Determine the (X, Y) coordinate at the center of the cell enclosing the given text.  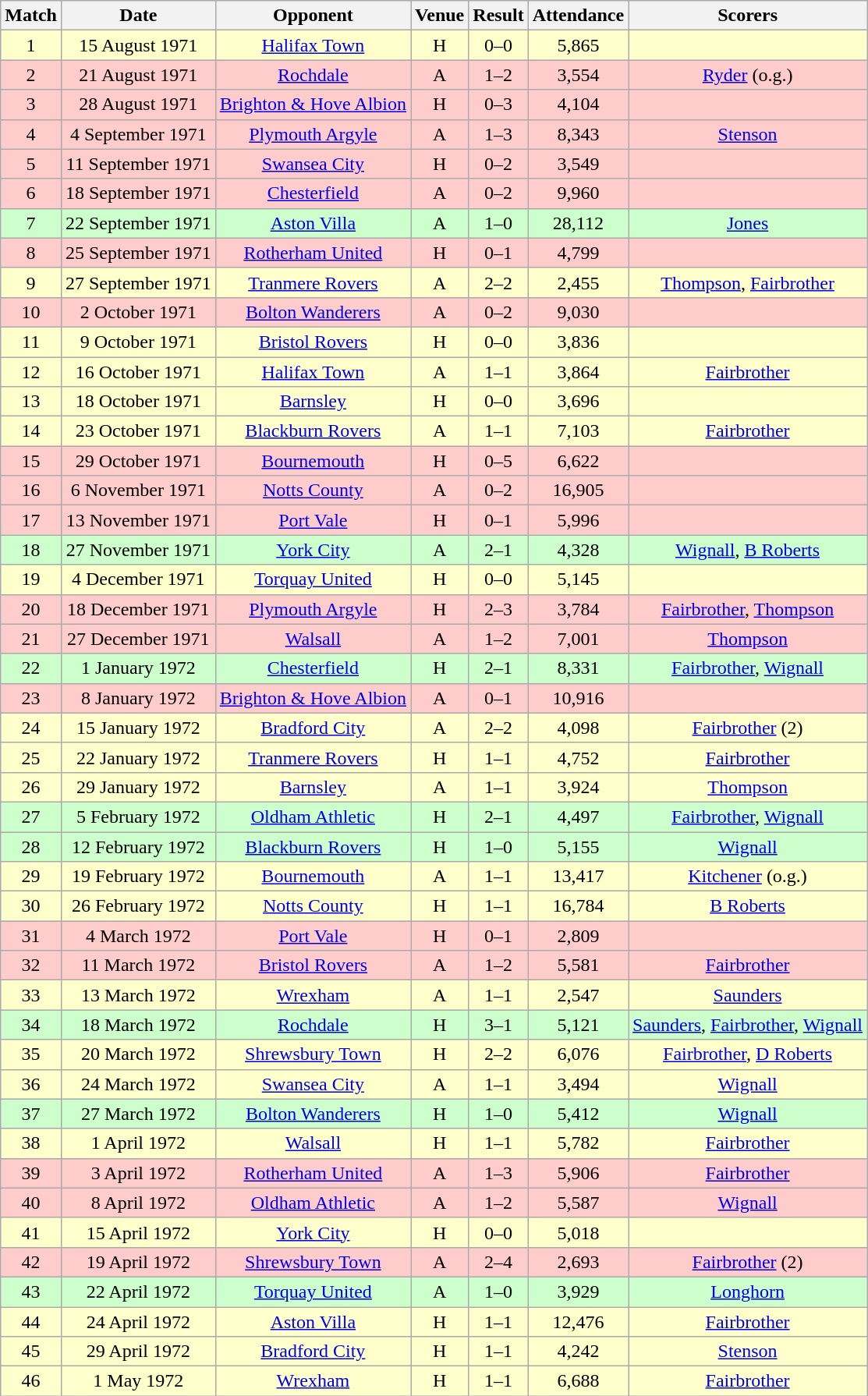
16,905 (578, 491)
35 (31, 1054)
20 (31, 609)
2 October 1971 (138, 312)
4 September 1971 (138, 134)
29 (31, 877)
3 April 1972 (138, 1173)
38 (31, 1143)
6 November 1971 (138, 491)
15 January 1972 (138, 728)
5,581 (578, 966)
3,836 (578, 342)
6,622 (578, 461)
3,554 (578, 75)
3,784 (578, 609)
12 February 1972 (138, 846)
0–5 (498, 461)
29 January 1972 (138, 787)
19 February 1972 (138, 877)
2,455 (578, 282)
Attendance (578, 16)
4,104 (578, 105)
40 (31, 1203)
15 August 1971 (138, 45)
Opponent (313, 16)
Ryder (o.g.) (748, 75)
16,784 (578, 906)
Saunders, Fairbrother, Wignall (748, 1025)
9,960 (578, 193)
10,916 (578, 698)
15 April 1972 (138, 1232)
28,112 (578, 223)
Thompson, Fairbrother (748, 282)
29 October 1971 (138, 461)
6,076 (578, 1054)
18 (31, 550)
4 December 1971 (138, 579)
9 October 1971 (138, 342)
8 April 1972 (138, 1203)
5 February 1972 (138, 817)
4 March 1972 (138, 936)
24 (31, 728)
3,924 (578, 787)
7,001 (578, 639)
41 (31, 1232)
Date (138, 16)
22 January 1972 (138, 757)
Wignall, B Roberts (748, 550)
1 April 1972 (138, 1143)
39 (31, 1173)
18 December 1971 (138, 609)
18 October 1971 (138, 402)
6,688 (578, 1381)
25 (31, 757)
28 August 1971 (138, 105)
3,696 (578, 402)
Jones (748, 223)
3 (31, 105)
18 March 1972 (138, 1025)
36 (31, 1084)
26 February 1972 (138, 906)
3,494 (578, 1084)
2 (31, 75)
4,497 (578, 817)
24 March 1972 (138, 1084)
5 (31, 164)
5,996 (578, 520)
10 (31, 312)
5,145 (578, 579)
1 January 1972 (138, 668)
13,417 (578, 877)
7 (31, 223)
2–3 (498, 609)
5,865 (578, 45)
5,782 (578, 1143)
1 May 1972 (138, 1381)
24 April 1972 (138, 1322)
23 (31, 698)
Result (498, 16)
44 (31, 1322)
4,328 (578, 550)
27 December 1971 (138, 639)
11 (31, 342)
8 January 1972 (138, 698)
16 October 1971 (138, 372)
27 November 1971 (138, 550)
9 (31, 282)
4,752 (578, 757)
32 (31, 966)
5,412 (578, 1114)
26 (31, 787)
2–4 (498, 1262)
7,103 (578, 431)
16 (31, 491)
30 (31, 906)
27 September 1971 (138, 282)
27 March 1972 (138, 1114)
9,030 (578, 312)
0–3 (498, 105)
19 (31, 579)
4,098 (578, 728)
3,549 (578, 164)
2,547 (578, 995)
21 (31, 639)
2,809 (578, 936)
3,864 (578, 372)
18 September 1971 (138, 193)
31 (31, 936)
Match (31, 16)
8,331 (578, 668)
22 April 1972 (138, 1291)
21 August 1971 (138, 75)
1 (31, 45)
42 (31, 1262)
8 (31, 253)
28 (31, 846)
8,343 (578, 134)
27 (31, 817)
45 (31, 1352)
33 (31, 995)
5,018 (578, 1232)
13 (31, 402)
12,476 (578, 1322)
Scorers (748, 16)
29 April 1972 (138, 1352)
23 October 1971 (138, 431)
13 November 1971 (138, 520)
22 September 1971 (138, 223)
12 (31, 372)
19 April 1972 (138, 1262)
6 (31, 193)
20 March 1972 (138, 1054)
Longhorn (748, 1291)
25 September 1971 (138, 253)
17 (31, 520)
3,929 (578, 1291)
5,121 (578, 1025)
11 March 1972 (138, 966)
3–1 (498, 1025)
5,155 (578, 846)
11 September 1971 (138, 164)
37 (31, 1114)
Kitchener (o.g.) (748, 877)
14 (31, 431)
5,906 (578, 1173)
4 (31, 134)
43 (31, 1291)
4,242 (578, 1352)
Fairbrother, Thompson (748, 609)
34 (31, 1025)
2,693 (578, 1262)
B Roberts (748, 906)
Saunders (748, 995)
13 March 1972 (138, 995)
4,799 (578, 253)
5,587 (578, 1203)
46 (31, 1381)
Venue (440, 16)
15 (31, 461)
22 (31, 668)
Fairbrother, D Roberts (748, 1054)
